From the cell containing the given text, extract its center point as [x, y] coordinate. 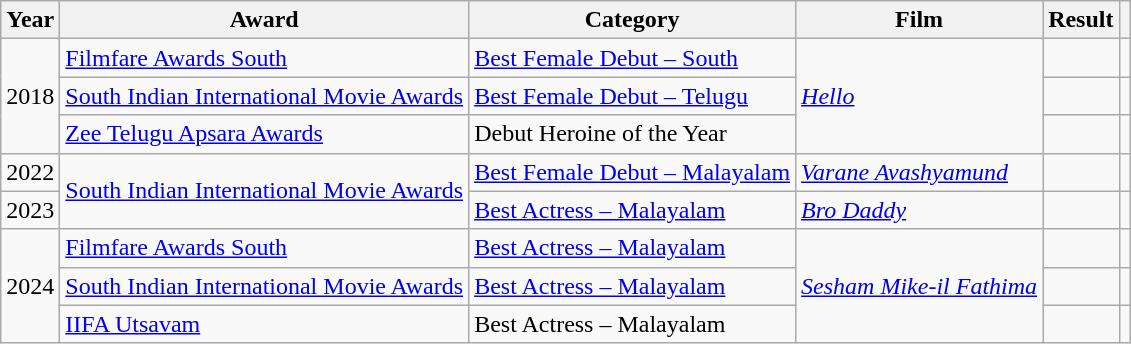
Zee Telugu Apsara Awards [264, 134]
Best Female Debut – South [632, 58]
2023 [30, 210]
Award [264, 20]
Varane Avashyamund [920, 172]
Hello [920, 96]
Best Female Debut – Malayalam [632, 172]
Film [920, 20]
2018 [30, 96]
Category [632, 20]
2022 [30, 172]
Best Female Debut – Telugu [632, 96]
Year [30, 20]
Sesham Mike-il Fathima [920, 286]
Debut Heroine of the Year [632, 134]
2024 [30, 286]
IIFA Utsavam [264, 324]
Bro Daddy [920, 210]
Result [1081, 20]
